Detect which cell encompasses the target text, then output its (X, Y) center coordinate. 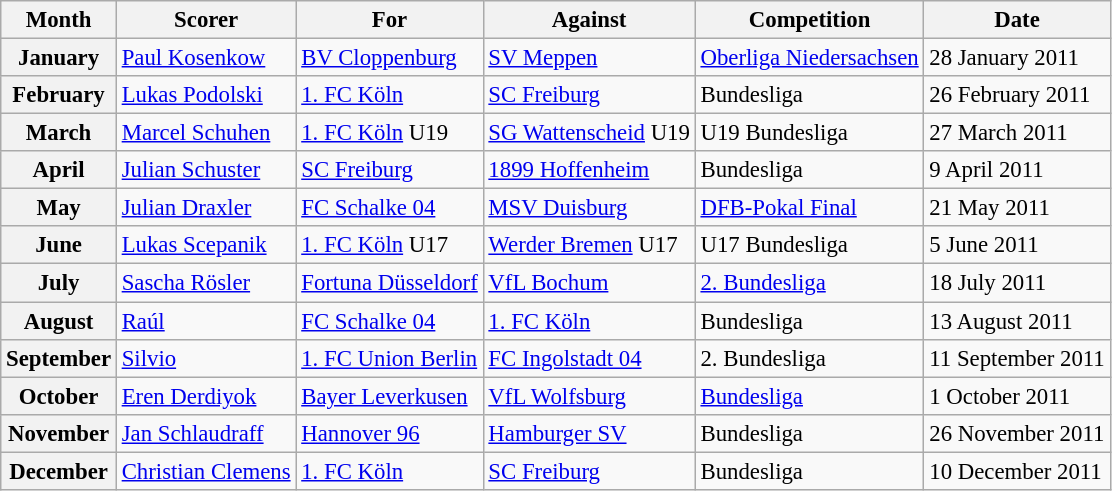
Hannover 96 (390, 433)
9 April 2011 (1017, 170)
March (59, 133)
26 November 2011 (1017, 433)
February (59, 95)
U19 Bundesliga (810, 133)
VfL Bochum (589, 283)
Hamburger SV (589, 433)
27 March 2011 (1017, 133)
1899 Hoffenheim (589, 170)
5 June 2011 (1017, 245)
October (59, 396)
18 July 2011 (1017, 283)
September (59, 358)
FC Ingolstadt 04 (589, 358)
Against (589, 20)
Julian Draxler (206, 208)
SV Meppen (589, 58)
November (59, 433)
Competition (810, 20)
For (390, 20)
Silvio (206, 358)
May (59, 208)
Date (1017, 20)
Scorer (206, 20)
Raúl (206, 321)
Jan Schlaudraff (206, 433)
13 August 2011 (1017, 321)
Marcel Schuhen (206, 133)
Sascha Rösler (206, 283)
1 October 2011 (1017, 396)
DFB-Pokal Final (810, 208)
Bayer Leverkusen (390, 396)
January (59, 58)
Paul Kosenkow (206, 58)
Christian Clemens (206, 471)
December (59, 471)
August (59, 321)
July (59, 283)
10 December 2011 (1017, 471)
11 September 2011 (1017, 358)
Month (59, 20)
Julian Schuster (206, 170)
Lukas Podolski (206, 95)
Werder Bremen U17 (589, 245)
Lukas Scepanik (206, 245)
Eren Derdiyok (206, 396)
MSV Duisburg (589, 208)
BV Cloppenburg (390, 58)
VfL Wolfsburg (589, 396)
28 January 2011 (1017, 58)
1. FC Union Berlin (390, 358)
April (59, 170)
June (59, 245)
26 February 2011 (1017, 95)
U17 Bundesliga (810, 245)
21 May 2011 (1017, 208)
1. FC Köln U17 (390, 245)
Oberliga Niedersachsen (810, 58)
Fortuna Düsseldorf (390, 283)
SG Wattenscheid U19 (589, 133)
1. FC Köln U19 (390, 133)
